Extract the [x, y] coordinate from the center of the cell holding the provided text.  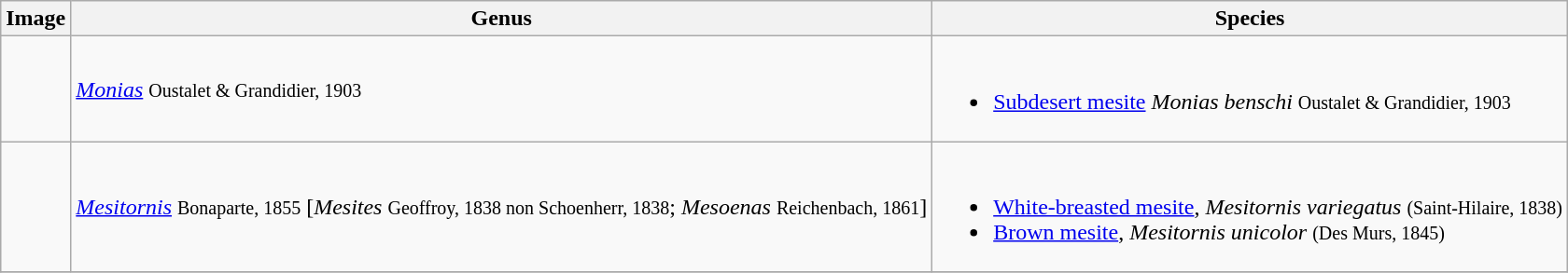
Species [1251, 19]
Monias Oustalet & Grandidier, 1903 [502, 89]
Mesitornis Bonaparte, 1855 [Mesites Geoffroy, 1838 non Schoenherr, 1838; Mesoenas Reichenbach, 1861] [502, 207]
Image [35, 19]
Subdesert mesite Monias benschi Oustalet & Grandidier, 1903 [1251, 89]
White-breasted mesite, Mesitornis variegatus (Saint-Hilaire, 1838)Brown mesite, Mesitornis unicolor (Des Murs, 1845) [1251, 207]
Genus [502, 19]
